Identify which cell holds the provided text, then report its [X, Y] central coordinate. 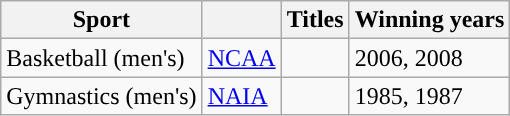
Basketball (men's) [102, 58]
Winning years [430, 20]
Gymnastics (men's) [102, 96]
1985, 1987 [430, 96]
Sport [102, 20]
2006, 2008 [430, 58]
NAIA [242, 96]
NCAA [242, 58]
Titles [315, 20]
